Detect which cell encompasses the target text, then output its [x, y] center coordinate. 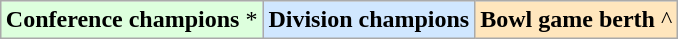
Division champions [369, 20]
Bowl game berth ^ [576, 20]
Conference champions * [132, 20]
